Find where the given text appears and provide that cell's center as [x, y] coordinate. 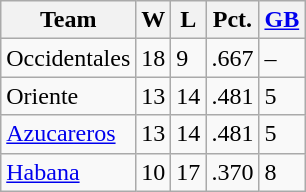
L [188, 20]
10 [154, 172]
.667 [232, 58]
W [154, 20]
– [282, 58]
9 [188, 58]
Habana [68, 172]
Oriente [68, 96]
17 [188, 172]
18 [154, 58]
Team [68, 20]
Azucareros [68, 134]
.370 [232, 172]
8 [282, 172]
GB [282, 20]
Occidentales [68, 58]
Pct. [232, 20]
